Pinpoint the cell where the given text exists, returning its [x, y] midpoint coordinate. 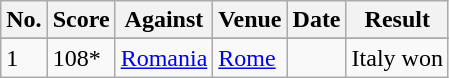
No. [24, 20]
1 [24, 58]
108* [81, 58]
Romania [164, 58]
Against [164, 20]
Rome [250, 58]
Italy won [397, 58]
Result [397, 20]
Date [316, 20]
Score [81, 20]
Venue [250, 20]
